Search for the cell housing the specified text and yield its (x, y) center coordinate. 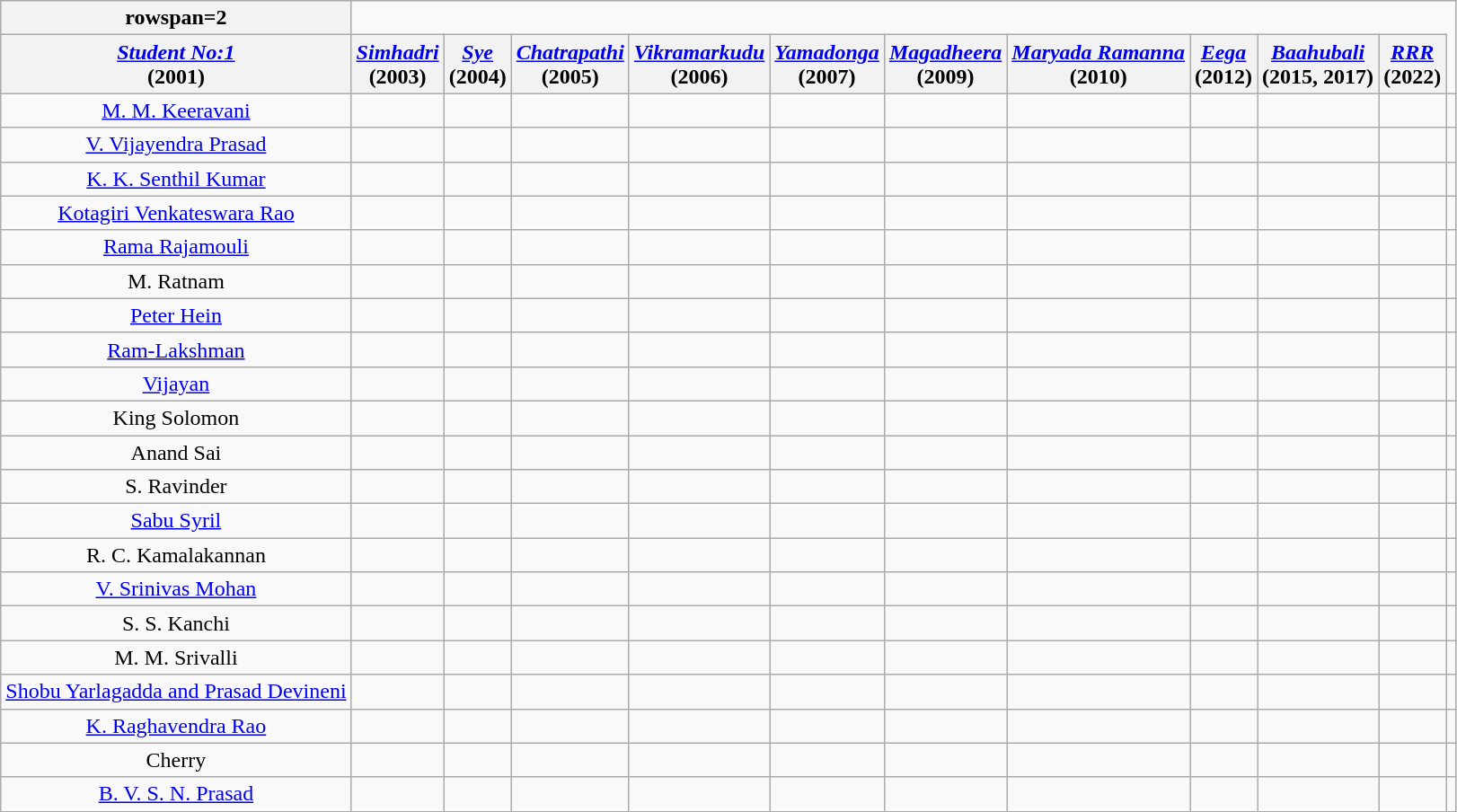
S. Ravinder (176, 487)
Simhadri(2003) (397, 65)
Cherry (176, 760)
Peter Hein (176, 315)
K. K. Senthil Kumar (176, 179)
S. S. Kanchi (176, 623)
Sabu Syril (176, 521)
M. M. Srivalli (176, 658)
M. Ratnam (176, 281)
Vijayan (176, 384)
Yamadonga(2007) (827, 65)
Student No:1(2001) (176, 65)
rowspan=2 (176, 18)
Sye(2004) (478, 65)
Chatrapathi(2005) (570, 65)
Magadheera(2009) (945, 65)
R. C. Kamalakannan (176, 555)
RRR(2022) (1412, 65)
M. M. Keeravani (176, 110)
Vikramarkudu(2006) (699, 65)
Kotagiri Venkateswara Rao (176, 213)
Baahubali(2015, 2017) (1319, 65)
Maryada Ramanna(2010) (1099, 65)
Shobu Yarlagadda and Prasad Devineni (176, 692)
B. V. S. N. Prasad (176, 794)
Eega(2012) (1223, 65)
K. Raghavendra Rao (176, 726)
V. Vijayendra Prasad (176, 145)
Ram-Lakshman (176, 349)
King Solomon (176, 418)
Anand Sai (176, 452)
Rama Rajamouli (176, 247)
V. Srinivas Mohan (176, 589)
